Locate the cell with the specified text and output its [x, y] center coordinate. 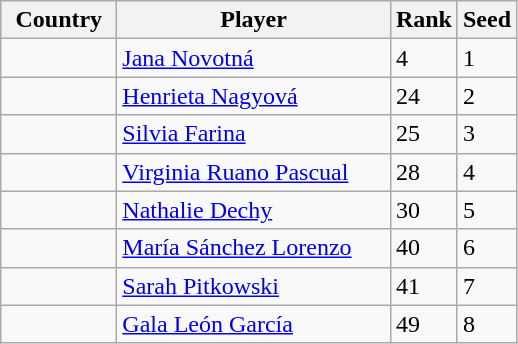
49 [424, 324]
24 [424, 96]
Gala León García [254, 324]
41 [424, 286]
Virginia Ruano Pascual [254, 172]
Player [254, 20]
7 [486, 286]
1 [486, 58]
30 [424, 210]
Silvia Farina [254, 134]
Seed [486, 20]
3 [486, 134]
28 [424, 172]
2 [486, 96]
Country [59, 20]
25 [424, 134]
Jana Novotná [254, 58]
8 [486, 324]
Sarah Pitkowski [254, 286]
Henrieta Nagyová [254, 96]
40 [424, 248]
María Sánchez Lorenzo [254, 248]
Rank [424, 20]
5 [486, 210]
Nathalie Dechy [254, 210]
6 [486, 248]
